Extract the [x, y] coordinate from the center of the cell holding the provided text.  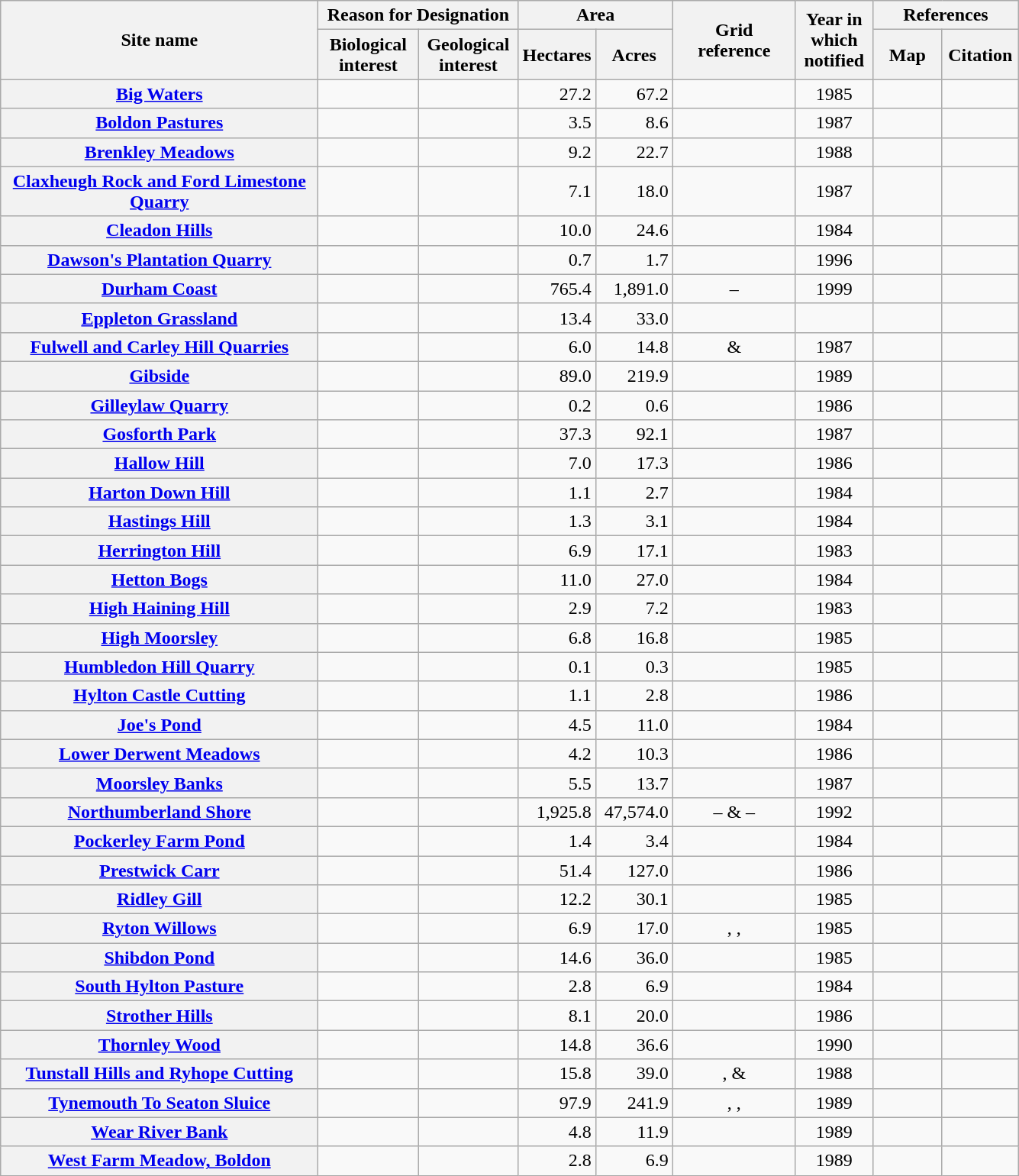
Site name [160, 40]
0.3 [634, 667]
Ridley Gill [160, 900]
Hastings Hill [160, 522]
Geological interest [469, 55]
17.3 [634, 464]
Reason for Designation [418, 15]
39.0 [634, 1074]
15.8 [557, 1074]
13.7 [634, 783]
1.7 [634, 260]
Prestwick Carr [160, 870]
10.3 [634, 754]
High Moorsley [160, 638]
30.1 [634, 900]
2.9 [557, 609]
Year in which notified [834, 40]
Northumberland Shore [160, 812]
1,925.8 [557, 812]
92.1 [634, 435]
67.2 [634, 94]
3.1 [634, 522]
36.6 [634, 1045]
Grid reference [734, 40]
Fulwell and Carley Hill Quarries [160, 347]
219.9 [634, 376]
Boldon Pastures [160, 123]
9.2 [557, 152]
4.8 [557, 1132]
Moorsley Banks [160, 783]
4.2 [557, 754]
Brenkley Meadows [160, 152]
Harton Down Hill [160, 493]
2.7 [634, 493]
18.0 [634, 191]
7.2 [634, 609]
17.1 [634, 551]
Hectares [557, 55]
Tynemouth To Seaton Sluice [160, 1103]
Claxheugh Rock and Ford Limestone Quarry [160, 191]
1996 [834, 260]
Hallow Hill [160, 464]
South Hylton Pasture [160, 987]
Acres [634, 55]
20.0 [634, 1016]
Citation [980, 55]
Wear River Bank [160, 1132]
Map [907, 55]
– [734, 289]
1999 [834, 289]
– & – [734, 812]
Humbledon Hill Quarry [160, 667]
1990 [834, 1045]
Tunstall Hills and Ryhope Cutting [160, 1074]
Cleadon Hills [160, 231]
47,574.0 [634, 812]
3.5 [557, 123]
37.3 [557, 435]
Biological interest [368, 55]
89.0 [557, 376]
8.1 [557, 1016]
17.0 [634, 929]
0.7 [557, 260]
Durham Coast [160, 289]
Area [595, 15]
Eppleton Grassland [160, 318]
6.0 [557, 347]
Big Waters [160, 94]
7.0 [557, 464]
33.0 [634, 318]
& [734, 347]
0.6 [634, 405]
References [945, 15]
13.4 [557, 318]
127.0 [634, 870]
Dawson's Plantation Quarry [160, 260]
27.2 [557, 94]
Hetton Bogs [160, 580]
6.8 [557, 638]
51.4 [557, 870]
36.0 [634, 958]
0.1 [557, 667]
Strother Hills [160, 1016]
Pockerley Farm Pond [160, 841]
10.0 [557, 231]
11.9 [634, 1132]
241.9 [634, 1103]
West Farm Meadow, Boldon [160, 1161]
1.3 [557, 522]
27.0 [634, 580]
22.7 [634, 152]
Lower Derwent Meadows [160, 754]
7.1 [557, 191]
Hylton Castle Cutting [160, 696]
1,891.0 [634, 289]
16.8 [634, 638]
97.9 [557, 1103]
Herrington Hill [160, 551]
1.4 [557, 841]
0.2 [557, 405]
Gosforth Park [160, 435]
765.4 [557, 289]
Gibside [160, 376]
5.5 [557, 783]
24.6 [634, 231]
14.6 [557, 958]
High Haining Hill [160, 609]
Joe's Pond [160, 725]
1992 [834, 812]
Gilleylaw Quarry [160, 405]
12.2 [557, 900]
Ryton Willows [160, 929]
4.5 [557, 725]
3.4 [634, 841]
Shibdon Pond [160, 958]
8.6 [634, 123]
Thornley Wood [160, 1045]
, & [734, 1074]
